Find where the given text appears and provide that cell's center as (X, Y) coordinate. 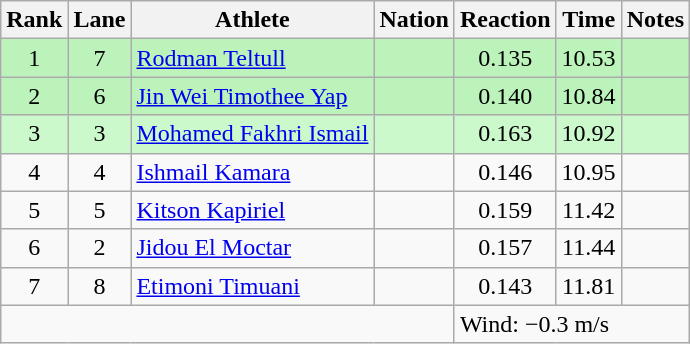
Nation (414, 20)
10.84 (588, 96)
Jin Wei Timothee Yap (252, 96)
11.44 (588, 248)
Mohamed Fakhri Ismail (252, 134)
Etimoni Timuani (252, 286)
10.53 (588, 58)
0.140 (505, 96)
Reaction (505, 20)
Ishmail Kamara (252, 172)
1 (34, 58)
Notes (655, 20)
11.81 (588, 286)
Rank (34, 20)
0.157 (505, 248)
Lane (100, 20)
0.135 (505, 58)
0.143 (505, 286)
11.42 (588, 210)
8 (100, 286)
0.146 (505, 172)
Kitson Kapiriel (252, 210)
Rodman Teltull (252, 58)
0.163 (505, 134)
10.92 (588, 134)
Time (588, 20)
Wind: −0.3 m/s (572, 324)
Athlete (252, 20)
0.159 (505, 210)
10.95 (588, 172)
Jidou El Moctar (252, 248)
